Capture the cell that displays the provided text and extract its [x, y] central coordinate. 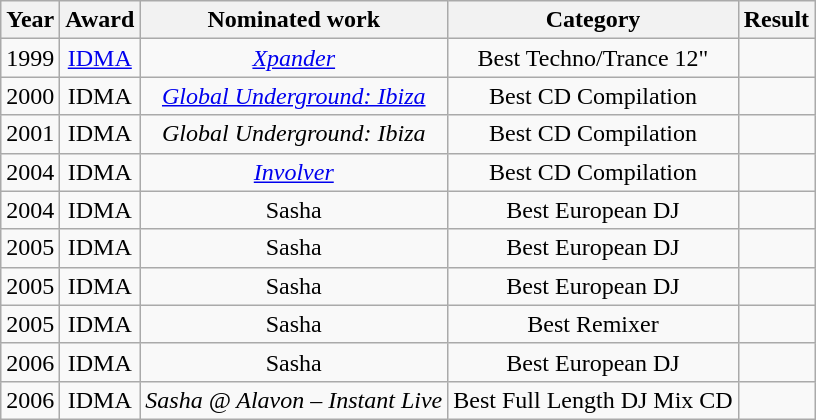
Xpander [294, 58]
Sasha @ Alavon – Instant Live [294, 400]
Category [593, 20]
Best Full Length DJ Mix CD [593, 400]
Award [100, 20]
Best Techno/Trance 12" [593, 58]
2001 [30, 134]
Involver [294, 172]
2000 [30, 96]
Nominated work [294, 20]
Year [30, 20]
1999 [30, 58]
Result [776, 20]
Best Remixer [593, 324]
